Provide the [x, y] coordinate of the cell's center where the given text is located.  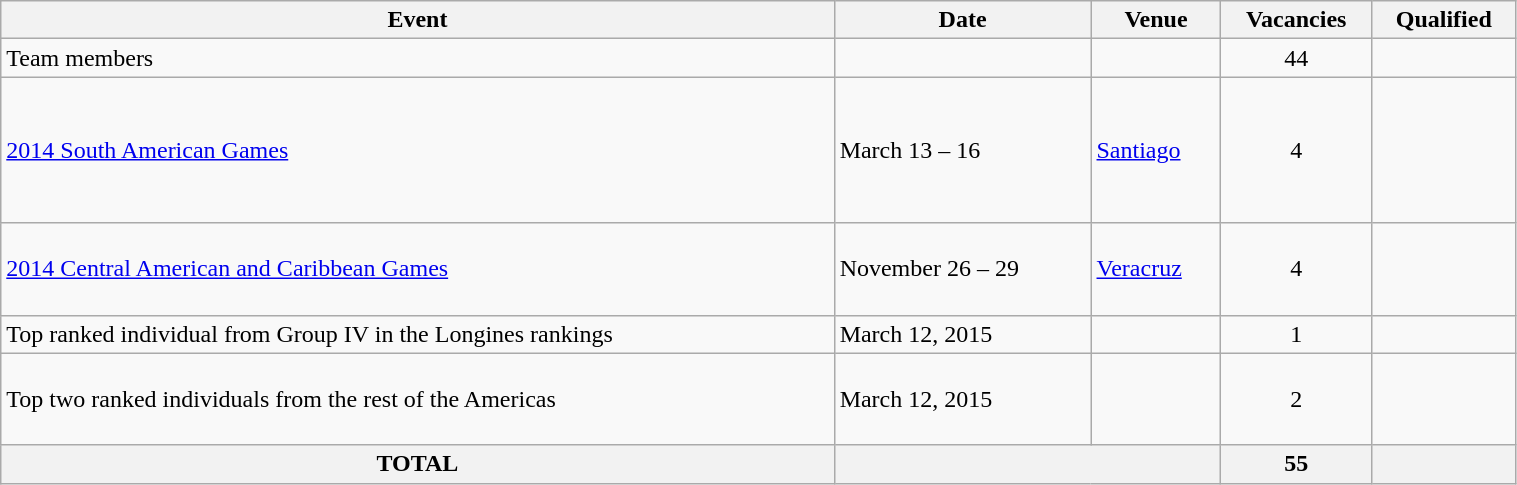
1 [1296, 334]
Santiago [1156, 150]
55 [1296, 464]
Veracruz [1156, 269]
Qualified [1444, 20]
November 26 – 29 [962, 269]
Vacancies [1296, 20]
2 [1296, 399]
2014 South American Games [418, 150]
Event [418, 20]
Top two ranked individuals from the rest of the Americas [418, 399]
2014 Central American and Caribbean Games [418, 269]
Venue [1156, 20]
44 [1296, 58]
March 13 – 16 [962, 150]
Date [962, 20]
Top ranked individual from Group IV in the Longines rankings [418, 334]
TOTAL [418, 464]
Team members [418, 58]
